Identify which cell holds the provided text, then report its (x, y) central coordinate. 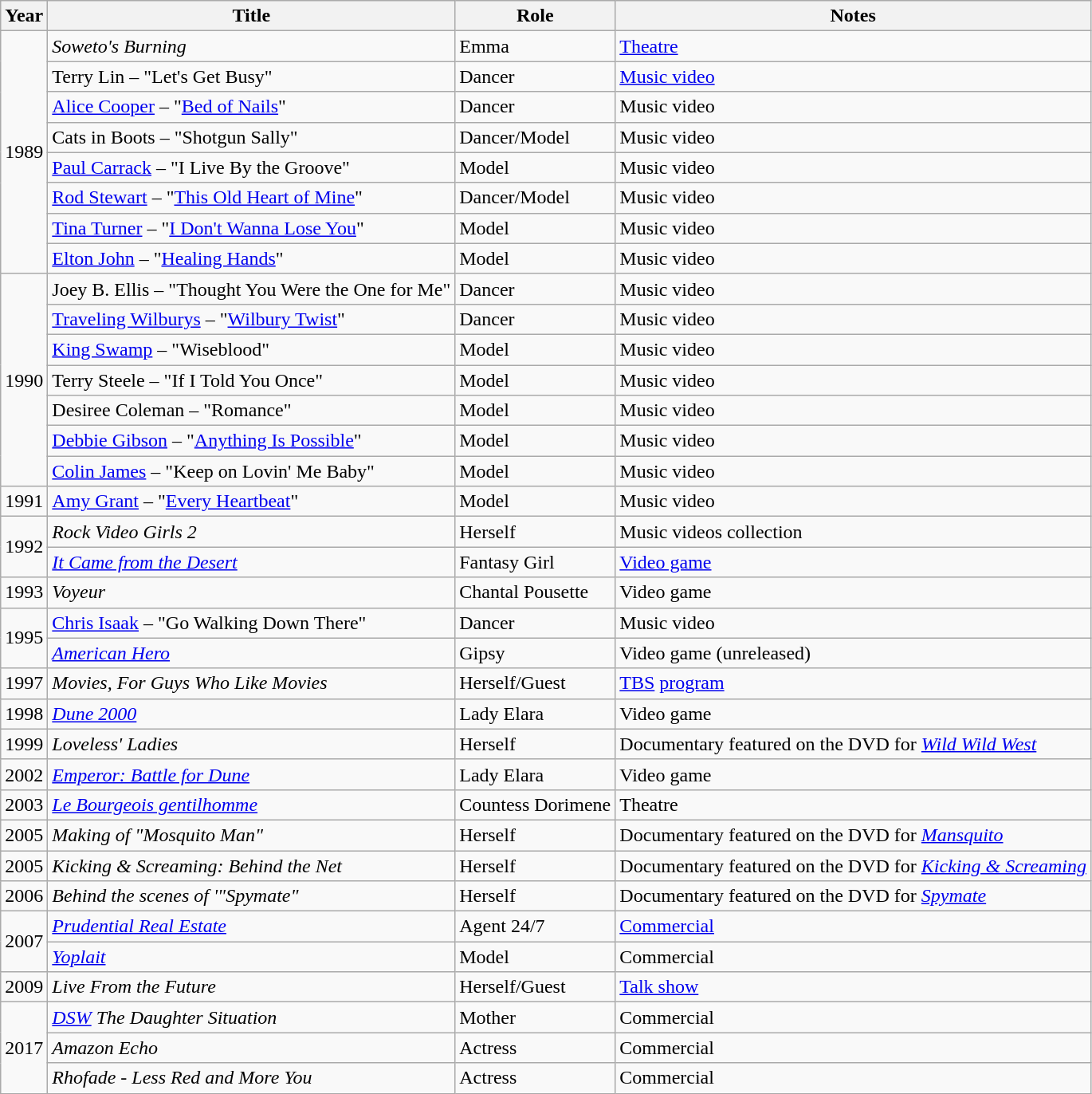
Yoplait (252, 957)
2017 (24, 1048)
1999 (24, 744)
Live From the Future (252, 987)
1989 (24, 152)
Documentary featured on the DVD for Wild Wild West (853, 744)
Countess Dorimene (536, 805)
Paul Carrack – "I Live By the Groove" (252, 167)
American Hero (252, 653)
Amy Grant – "Every Heartbeat" (252, 502)
Traveling Wilburys – "Wilbury Twist" (252, 319)
Documentary featured on the DVD for Spymate (853, 896)
Documentary featured on the DVD for Mansquito (853, 835)
Video game (unreleased) (853, 653)
TBS program (853, 683)
1993 (24, 592)
Emperor: Battle for Dune (252, 774)
Kicking & Screaming: Behind the Net (252, 865)
Title (252, 16)
Joey B. Ellis – "Thought You Were the One for Me" (252, 289)
2007 (24, 942)
It Came from the Desert (252, 562)
1990 (24, 380)
1992 (24, 547)
1995 (24, 638)
Rhofade - Less Red and More You (252, 1078)
Making of "Mosquito Man" (252, 835)
Debbie Gibson – "Anything Is Possible" (252, 441)
Dune 2000 (252, 714)
Terry Steele – "If I Told You Once" (252, 380)
Prudential Real Estate (252, 927)
Le Bourgeois gentilhomme (252, 805)
Desiree Coleman – "Romance" (252, 411)
DSW The Daughter Situation (252, 1017)
Terry Lin – "Let's Get Busy" (252, 77)
2003 (24, 805)
Alice Cooper – "Bed of Nails" (252, 107)
Agent 24/7 (536, 927)
Gipsy (536, 653)
Music videos collection (853, 532)
Fantasy Girl (536, 562)
Soweto's Burning (252, 46)
Tina Turner – "I Don't Wanna Lose You" (252, 228)
Chantal Pousette (536, 592)
Notes (853, 16)
Emma (536, 46)
1997 (24, 683)
1991 (24, 502)
Talk show (853, 987)
Behind the scenes of '"Spymate" (252, 896)
Year (24, 16)
King Swamp – "Wiseblood" (252, 349)
Chris Isaak – "Go Walking Down There" (252, 623)
Elton John – "Healing Hands" (252, 258)
2002 (24, 774)
Amazon Echo (252, 1048)
Rod Stewart – "This Old Heart of Mine" (252, 198)
2006 (24, 896)
Role (536, 16)
1998 (24, 714)
Rock Video Girls 2 (252, 532)
Mother (536, 1017)
Voyeur (252, 592)
Loveless' Ladies (252, 744)
Colin James – "Keep on Lovin' Me Baby" (252, 471)
Documentary featured on the DVD for Kicking & Screaming (853, 865)
Movies, For Guys Who Like Movies (252, 683)
2009 (24, 987)
Cats in Boots – "Shotgun Sally" (252, 137)
